Return (X, Y) of the center of cell containing provided text 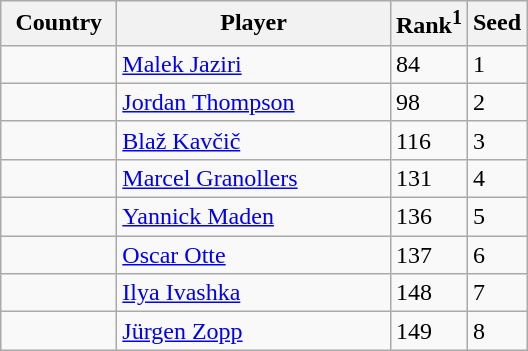
Seed (496, 24)
Rank1 (428, 24)
8 (496, 331)
Malek Jaziri (254, 64)
Jordan Thompson (254, 102)
Blaž Kavčič (254, 140)
7 (496, 293)
84 (428, 64)
131 (428, 178)
5 (496, 217)
98 (428, 102)
136 (428, 217)
148 (428, 293)
116 (428, 140)
1 (496, 64)
137 (428, 255)
149 (428, 331)
Yannick Maden (254, 217)
Oscar Otte (254, 255)
Ilya Ivashka (254, 293)
Country (59, 24)
Marcel Granollers (254, 178)
Jürgen Zopp (254, 331)
Player (254, 24)
3 (496, 140)
6 (496, 255)
4 (496, 178)
2 (496, 102)
